Return (x, y) of the center of cell containing provided text 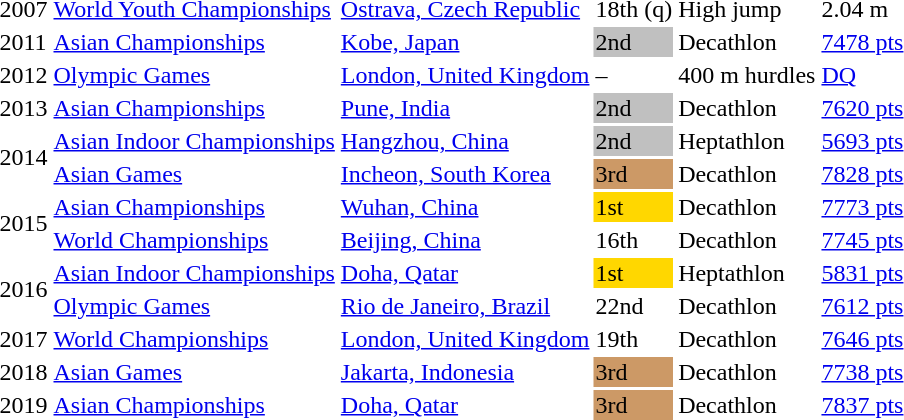
Jakarta, Indonesia (465, 372)
Kobe, Japan (465, 42)
16th (634, 240)
400 m hurdles (747, 75)
19th (634, 339)
22nd (634, 306)
– (634, 75)
Rio de Janeiro, Brazil (465, 306)
Incheon, South Korea (465, 174)
Beijing, China (465, 240)
Pune, India (465, 108)
Wuhan, China (465, 207)
Hangzhou, China (465, 141)
